Detect which cell encompasses the target text, then output its [x, y] center coordinate. 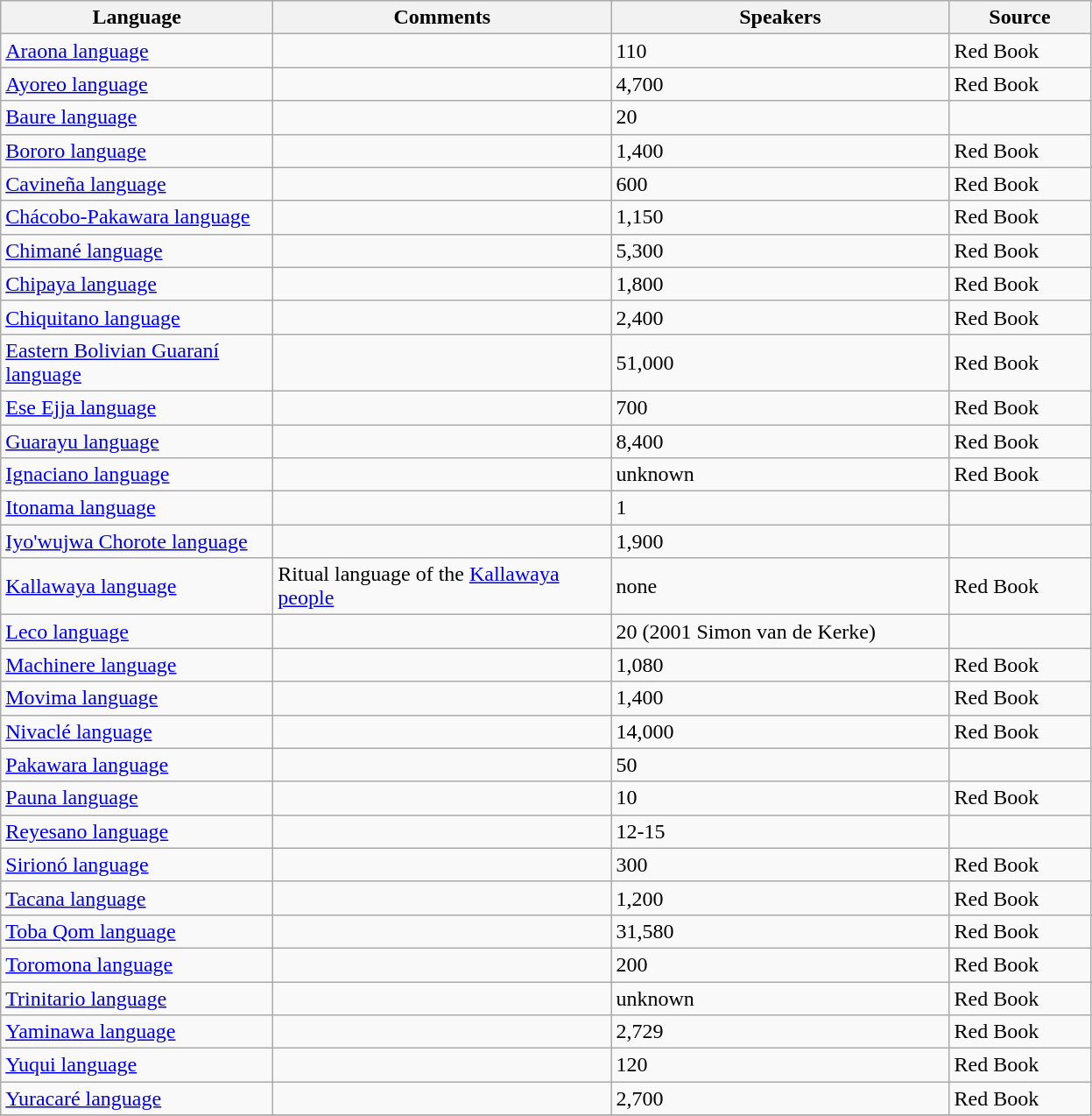
Toba Qom language [137, 931]
2,400 [780, 317]
Chimané language [137, 251]
Yuracaré language [137, 1098]
Ignaciano language [137, 475]
Language [137, 18]
200 [780, 964]
20 [780, 117]
Tacana language [137, 898]
2,729 [780, 1032]
Leco language [137, 632]
Nivaclé language [137, 731]
Bororo language [137, 151]
Baure language [137, 117]
Speakers [780, 18]
Trinitario language [137, 998]
Pakawara language [137, 765]
10 [780, 798]
Iyo'wujwa Chorote language [137, 541]
Pauna language [137, 798]
1 [780, 508]
Ayoreo language [137, 84]
Chiquitano language [137, 317]
1,800 [780, 284]
1,200 [780, 898]
Machinere language [137, 665]
700 [780, 407]
51,000 [780, 363]
Guarayu language [137, 441]
31,580 [780, 931]
Chácobo-Pakawara language [137, 217]
Itonama language [137, 508]
Chipaya language [137, 284]
300 [780, 865]
14,000 [780, 731]
120 [780, 1065]
12-15 [780, 831]
Ese Ejja language [137, 407]
none [780, 587]
Yaminawa language [137, 1032]
8,400 [780, 441]
Araona language [137, 51]
2,700 [780, 1098]
1,150 [780, 217]
Sirionó language [137, 865]
1,900 [780, 541]
1,080 [780, 665]
600 [780, 184]
Cavineña language [137, 184]
Comments [442, 18]
Kallawaya language [137, 587]
50 [780, 765]
110 [780, 51]
Reyesano language [137, 831]
4,700 [780, 84]
Toromona language [137, 964]
5,300 [780, 251]
20 (2001 Simon van de Kerke) [780, 632]
Eastern Bolivian Guaraní language [137, 363]
Yuqui language [137, 1065]
Source [1019, 18]
Movima language [137, 698]
Ritual language of the Kallawaya people [442, 587]
